Capture the cell that displays the provided text and extract its (X, Y) central coordinate. 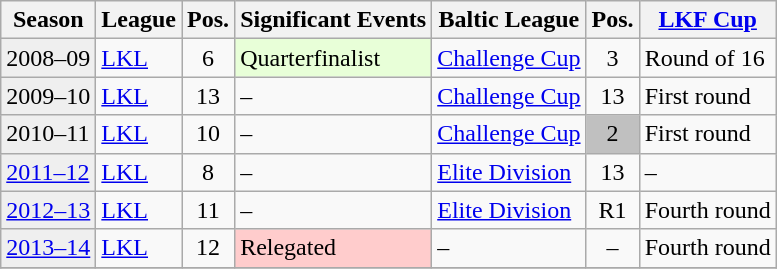
10 (208, 134)
3 (612, 58)
Quarterfinalist (334, 58)
2012–13 (48, 210)
Season (48, 20)
League (139, 20)
Round of 16 (708, 58)
12 (208, 248)
2009–10 (48, 96)
2011–12 (48, 172)
Significant Events (334, 20)
R1 (612, 210)
Relegated (334, 248)
Baltic League (509, 20)
LKF Cup (708, 20)
2008–09 (48, 58)
6 (208, 58)
2 (612, 134)
2010–11 (48, 134)
8 (208, 172)
11 (208, 210)
2013–14 (48, 248)
